Output the (X, Y) coordinate of the center of the cell containing the given text.  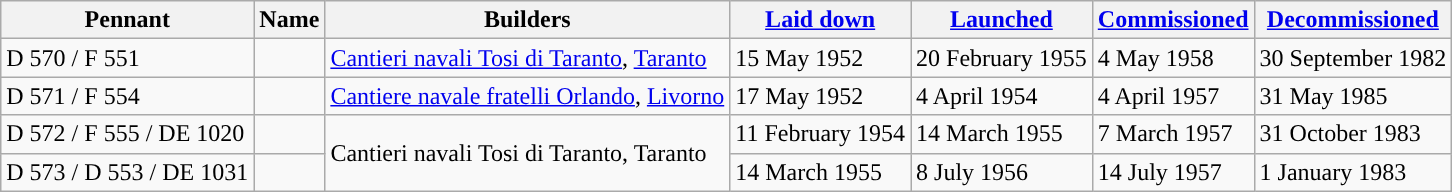
20 February 1955 (1002, 58)
11 February 1954 (820, 134)
31 May 1985 (1353, 96)
15 May 1952 (820, 58)
7 March 1957 (1173, 134)
Builders (528, 20)
Pennant (128, 20)
1 January 1983 (1353, 172)
30 September 1982 (1353, 58)
8 July 1956 (1002, 172)
D 570 / F 551 (128, 58)
31 October 1983 (1353, 134)
4 April 1957 (1173, 96)
Decommissioned (1353, 20)
4 April 1954 (1002, 96)
Commissioned (1173, 20)
17 May 1952 (820, 96)
D 572 / F 555 / DE 1020 (128, 134)
4 May 1958 (1173, 58)
14 July 1957 (1173, 172)
Name (290, 20)
Cantiere navale fratelli Orlando, Livorno (528, 96)
Laid down (820, 20)
Launched (1002, 20)
D 571 / F 554 (128, 96)
D 573 / D 553 / DE 1031 (128, 172)
